Identify which cell holds the provided text, then report its [x, y] central coordinate. 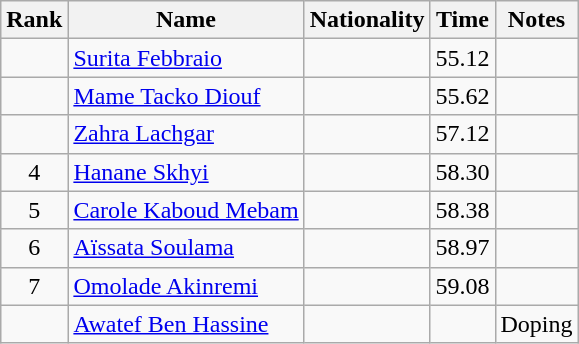
Name [186, 20]
58.97 [462, 248]
6 [34, 248]
58.30 [462, 172]
59.08 [462, 286]
Zahra Lachgar [186, 134]
55.12 [462, 58]
7 [34, 286]
Time [462, 20]
Notes [536, 20]
Carole Kaboud Mebam [186, 210]
Aïssata Soulama [186, 248]
Mame Tacko Diouf [186, 96]
4 [34, 172]
57.12 [462, 134]
Surita Febbraio [186, 58]
Hanane Skhyi [186, 172]
Doping [536, 324]
55.62 [462, 96]
Omolade Akinremi [186, 286]
5 [34, 210]
Rank [34, 20]
Nationality [367, 20]
58.38 [462, 210]
Awatef Ben Hassine [186, 324]
